Search for the cell housing the specified text and yield its [x, y] center coordinate. 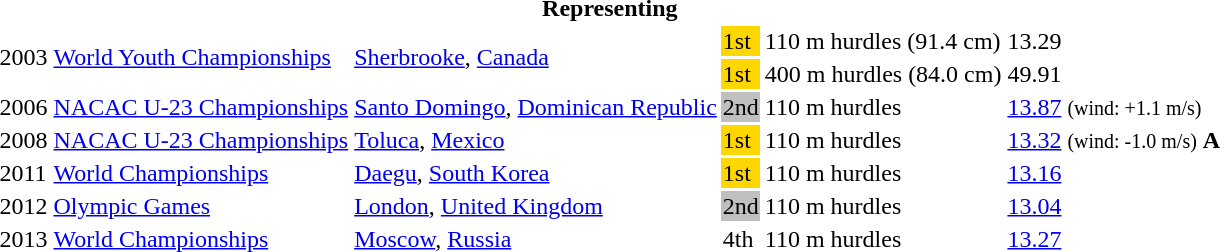
Daegu, South Korea [536, 173]
110 m hurdles (91.4 cm) [883, 41]
400 m hurdles (84.0 cm) [883, 74]
Olympic Games [201, 206]
Sherbrooke, Canada [536, 58]
Toluca, Mexico [536, 140]
Santo Domingo, Dominican Republic [536, 107]
London, United Kingdom [536, 206]
World Youth Championships [201, 58]
World Championships [201, 173]
